Detect which cell encompasses the target text, then output its (X, Y) center coordinate. 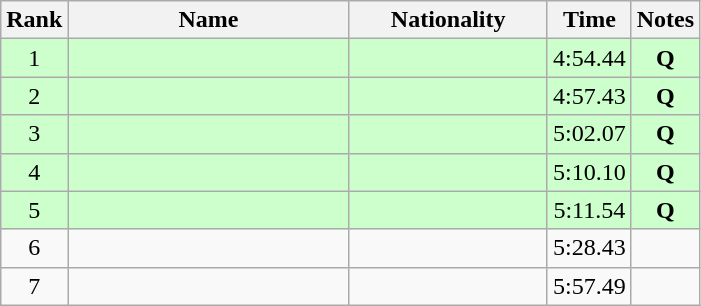
4:57.43 (589, 96)
3 (34, 134)
5:28.43 (589, 248)
Rank (34, 20)
1 (34, 58)
Nationality (448, 20)
Name (208, 20)
6 (34, 248)
4 (34, 172)
Notes (665, 20)
5:10.10 (589, 172)
5:02.07 (589, 134)
5:11.54 (589, 210)
2 (34, 96)
Time (589, 20)
4:54.44 (589, 58)
5:57.49 (589, 286)
5 (34, 210)
7 (34, 286)
